Determine the [x, y] coordinate at the center of the cell enclosing the given text.  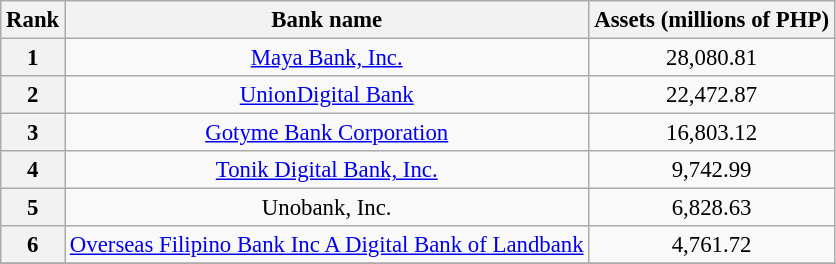
6 [33, 245]
6,828.63 [712, 208]
1 [33, 58]
2 [33, 95]
Bank name [327, 20]
UnionDigital Bank [327, 95]
22,472.87 [712, 95]
Tonik Digital Bank, Inc. [327, 170]
4,761.72 [712, 245]
28,080.81 [712, 58]
Rank [33, 20]
Unobank, Inc. [327, 208]
9,742.99 [712, 170]
3 [33, 133]
4 [33, 170]
5 [33, 208]
16,803.12 [712, 133]
Maya Bank, Inc. [327, 58]
Gotyme Bank Corporation [327, 133]
Overseas Filipino Bank Inc A Digital Bank of Landbank [327, 245]
Assets (millions of PHP) [712, 20]
